Pinpoint the cell where the given text exists, returning its [x, y] midpoint coordinate. 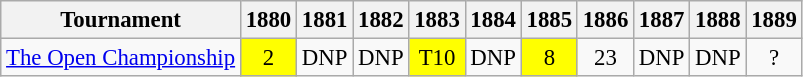
1887 [662, 20]
1883 [437, 20]
1888 [718, 20]
T10 [437, 58]
1889 [774, 20]
Tournament [121, 20]
1880 [268, 20]
23 [605, 58]
1884 [493, 20]
? [774, 58]
The Open Championship [121, 58]
1881 [325, 20]
8 [549, 58]
1885 [549, 20]
1882 [381, 20]
1886 [605, 20]
2 [268, 58]
